Determine the (X, Y) coordinate at the center of the cell enclosing the given text.  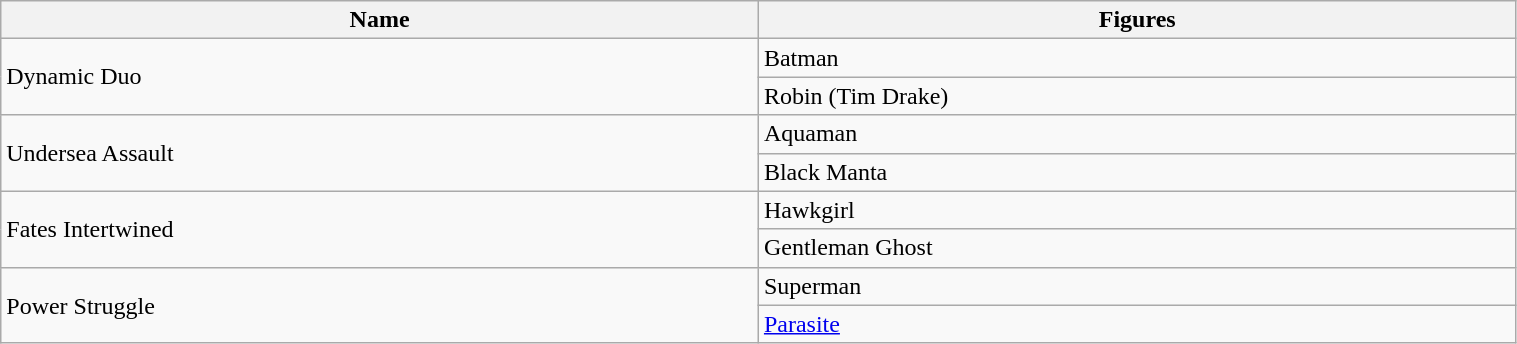
Batman (1137, 58)
Power Struggle (380, 305)
Undersea Assault (380, 153)
Gentleman Ghost (1137, 248)
Name (380, 20)
Fates Intertwined (380, 229)
Aquaman (1137, 134)
Robin (Tim Drake) (1137, 96)
Black Manta (1137, 172)
Hawkgirl (1137, 210)
Dynamic Duo (380, 77)
Figures (1137, 20)
Superman (1137, 286)
Parasite (1137, 324)
